Locate the cell with the specified text and output its (x, y) center coordinate. 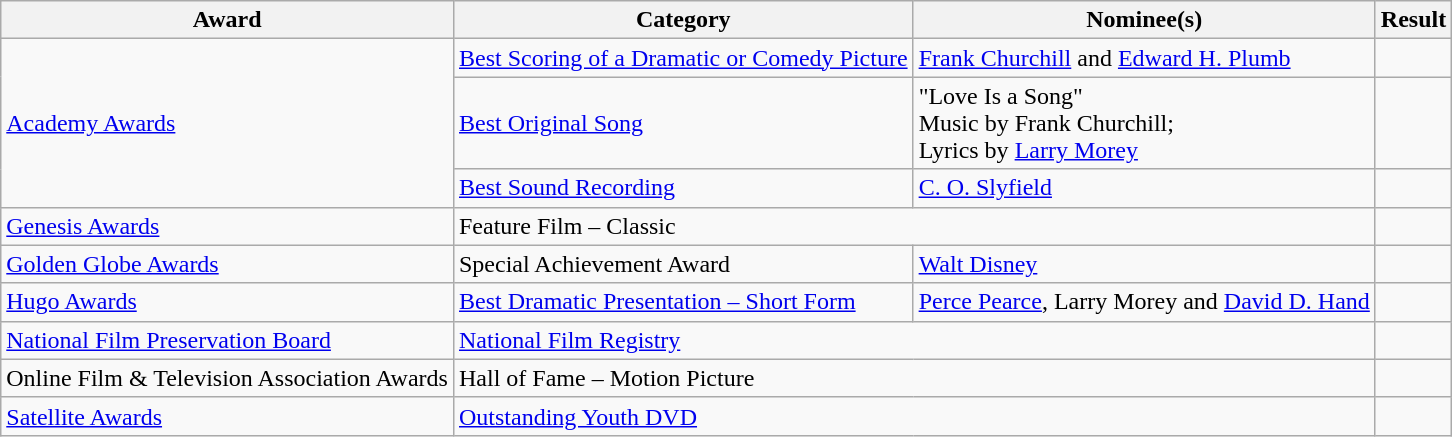
Frank Churchill and Edward H. Plumb (1144, 58)
Satellite Awards (228, 416)
C. O. Slyfield (1144, 188)
Special Achievement Award (683, 264)
Result (1413, 20)
Outstanding Youth DVD (914, 416)
"Love Is a Song" Music by Frank Churchill; Lyrics by Larry Morey (1144, 123)
National Film Registry (914, 340)
Genesis Awards (228, 226)
Category (683, 20)
Perce Pearce, Larry Morey and David D. Hand (1144, 302)
Award (228, 20)
Best Original Song (683, 123)
Golden Globe Awards (228, 264)
Best Scoring of a Dramatic or Comedy Picture (683, 58)
Feature Film – Classic (914, 226)
Walt Disney (1144, 264)
Online Film & Television Association Awards (228, 378)
Nominee(s) (1144, 20)
Academy Awards (228, 123)
Best Sound Recording (683, 188)
National Film Preservation Board (228, 340)
Best Dramatic Presentation – Short Form (683, 302)
Hugo Awards (228, 302)
Hall of Fame – Motion Picture (914, 378)
